Pinpoint the cell where the given text exists, returning its [X, Y] midpoint coordinate. 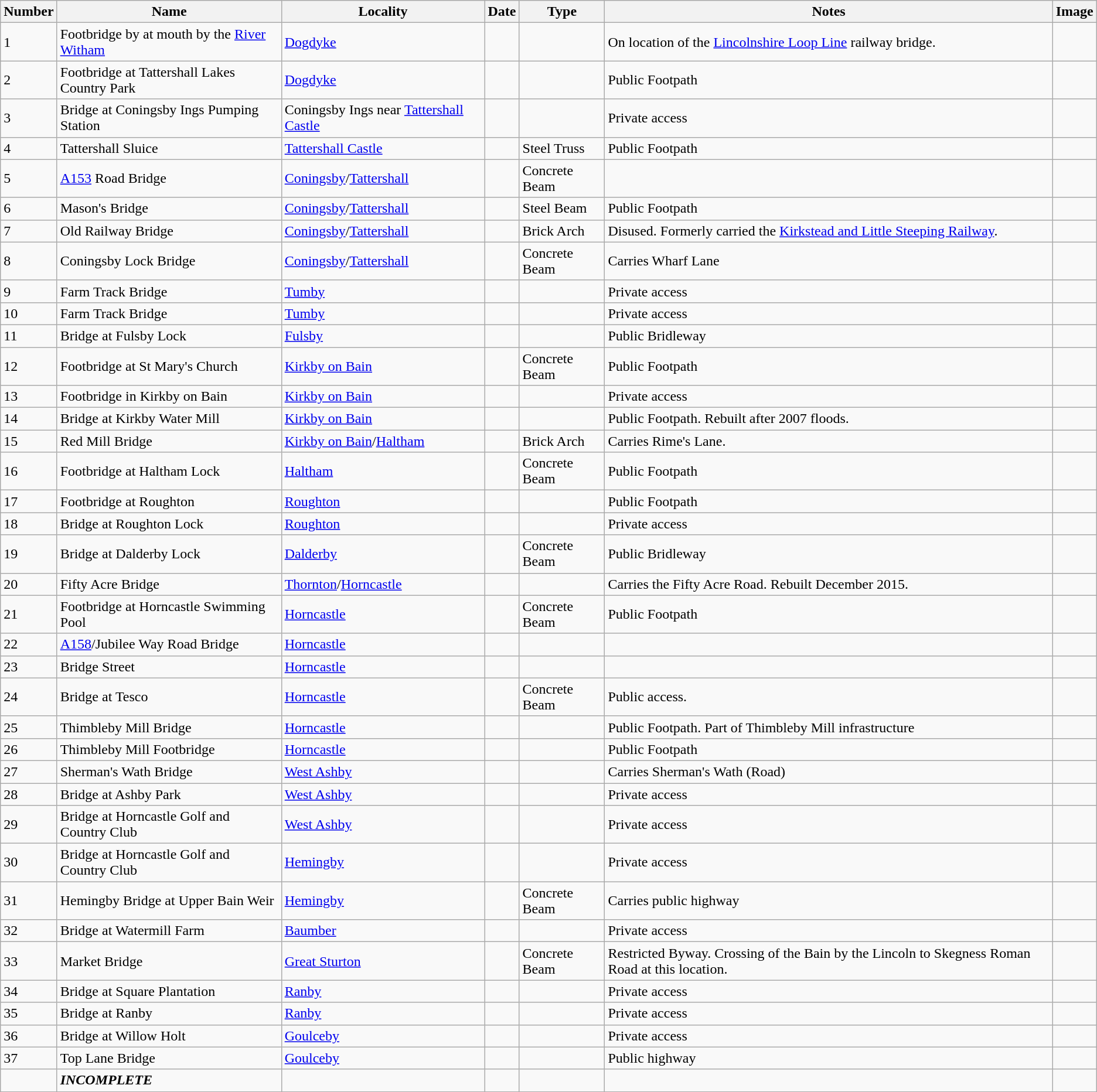
Fifty Acre Bridge [169, 584]
17 [29, 501]
12 [29, 366]
5 [29, 178]
34 [29, 991]
33 [29, 961]
Thimbleby Mill Bridge [169, 727]
Bridge at Dalderby Lock [169, 554]
Haltham [383, 471]
1 [29, 42]
Bridge at Ranby [169, 1013]
22 [29, 644]
35 [29, 1013]
Bridge at Ashby Park [169, 794]
On location of the Lincolnshire Loop Line railway bridge. [829, 42]
Tattershall Castle [383, 148]
Footbridge by at mouth by the River Witham [169, 42]
Locality [383, 12]
29 [29, 825]
Bridge at Fulsby Lock [169, 336]
Steel Truss [562, 148]
Bridge at Square Plantation [169, 991]
Bridge at Kirkby Water Mill [169, 419]
Footbridge at Tattershall Lakes Country Park [169, 80]
Footbridge at Haltham Lock [169, 471]
14 [29, 419]
Fulsby [383, 336]
26 [29, 749]
19 [29, 554]
2 [29, 80]
Tattershall Sluice [169, 148]
25 [29, 727]
Bridge at Coningsby Ings Pumping Station [169, 118]
Public access. [829, 697]
Notes [829, 12]
28 [29, 794]
31 [29, 901]
Number [29, 12]
9 [29, 291]
15 [29, 441]
Coningsby Ings near Tattershall Castle [383, 118]
Carries Sherman's Wath (Road) [829, 772]
8 [29, 261]
16 [29, 471]
4 [29, 148]
7 [29, 231]
Bridge Street [169, 667]
Great Sturton [383, 961]
11 [29, 336]
Old Railway Bridge [169, 231]
13 [29, 397]
Steel Beam [562, 209]
Footbridge at Roughton [169, 501]
23 [29, 667]
Thimbleby Mill Footbridge [169, 749]
Footbridge at Horncastle Swimming Pool [169, 614]
Sherman's Wath Bridge [169, 772]
Mason's Bridge [169, 209]
Bridge at Roughton Lock [169, 524]
Red Mill Bridge [169, 441]
Market Bridge [169, 961]
27 [29, 772]
Carries the Fifty Acre Road. Rebuilt December 2015. [829, 584]
24 [29, 697]
A158/Jubilee Way Road Bridge [169, 644]
Public highway [829, 1058]
30 [29, 862]
21 [29, 614]
Carries Rime's Lane. [829, 441]
Name [169, 12]
Kirkby on Bain/Haltham [383, 441]
A153 Road Bridge [169, 178]
Carries Wharf Lane [829, 261]
Image [1075, 12]
Disused. Formerly carried the Kirkstead and Little Steeping Railway. [829, 231]
6 [29, 209]
Top Lane Bridge [169, 1058]
20 [29, 584]
3 [29, 118]
10 [29, 313]
Hemingby Bridge at Upper Bain Weir [169, 901]
Dalderby [383, 554]
18 [29, 524]
36 [29, 1036]
Type [562, 12]
Public Footpath. Rebuilt after 2007 floods. [829, 419]
Public Footpath. Part of Thimbleby Mill infrastructure [829, 727]
Bridge at Tesco [169, 697]
Footbridge in Kirkby on Bain [169, 397]
INCOMPLETE [169, 1080]
Thornton/Horncastle [383, 584]
Carries public highway [829, 901]
37 [29, 1058]
32 [29, 931]
Footbridge at St Mary's Church [169, 366]
Coningsby Lock Bridge [169, 261]
Date [502, 12]
Baumber [383, 931]
Bridge at Willow Holt [169, 1036]
Restricted Byway. Crossing of the Bain by the Lincoln to Skegness Roman Road at this location. [829, 961]
Bridge at Watermill Farm [169, 931]
